Capture the cell that displays the provided text and extract its (x, y) central coordinate. 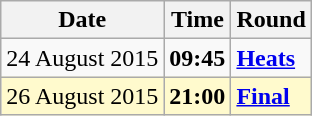
Final (271, 96)
09:45 (198, 58)
Heats (271, 58)
26 August 2015 (82, 96)
Time (198, 20)
Date (82, 20)
Round (271, 20)
21:00 (198, 96)
24 August 2015 (82, 58)
